Identify which cell holds the provided text, then report its (x, y) central coordinate. 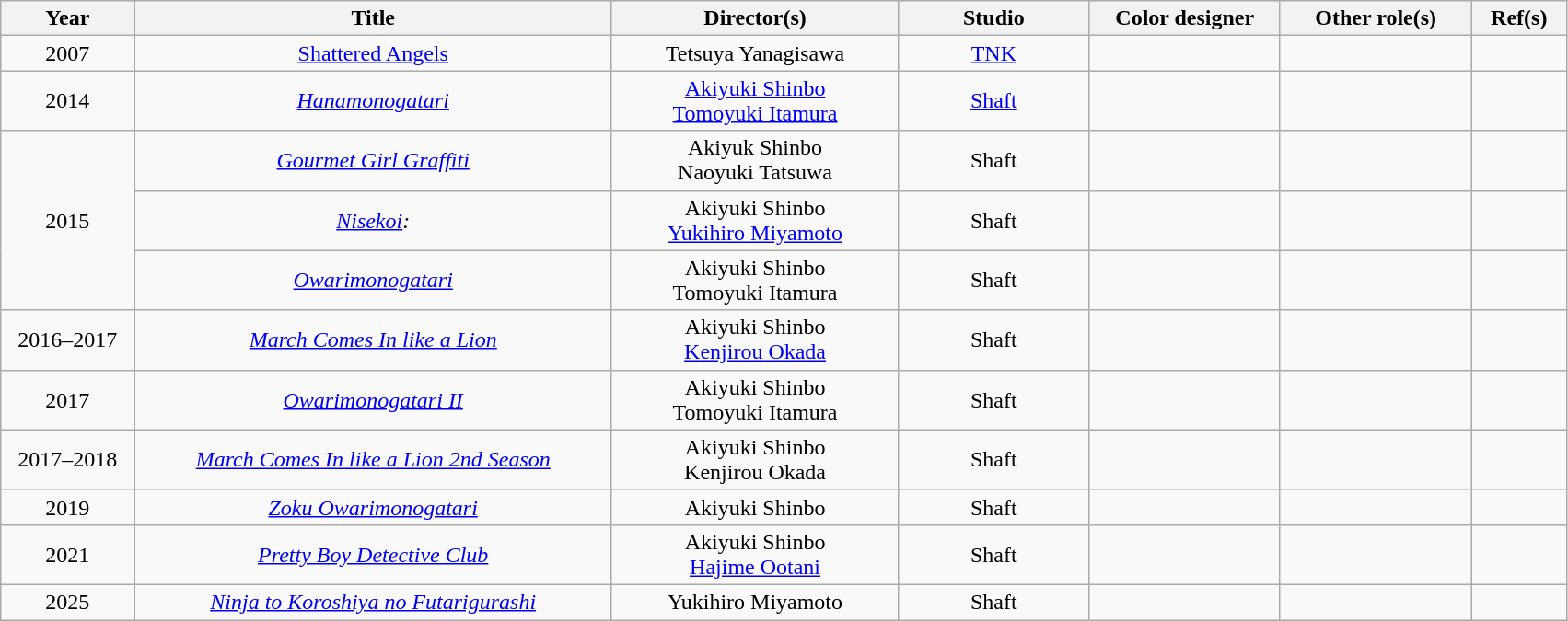
Tetsuya Yanagisawa (755, 53)
Color designer (1184, 18)
Shattered Angels (374, 53)
Akiyuki ShinboYukihiro Miyamoto (755, 221)
TNK (994, 53)
Studio (994, 18)
Title (374, 18)
2015 (68, 221)
Akiyuki ShinboHajime Ootani (755, 554)
Owarimonogatari (374, 280)
Ninja to Koroshiya no Futarigurashi (374, 602)
March Comes In like a Lion (374, 340)
Pretty Boy Detective Club (374, 554)
2025 (68, 602)
Akiyuk ShinboNaoyuki Tatsuwa (755, 160)
Yukihiro Miyamoto (755, 602)
2014 (68, 101)
Gourmet Girl Graffiti (374, 160)
Hanamonogatari (374, 101)
Ref(s) (1519, 18)
2016–2017 (68, 340)
2007 (68, 53)
Akiyuki Shinbo (755, 507)
Owarimonogatari II (374, 399)
2017 (68, 399)
2021 (68, 554)
Nisekoi: (374, 221)
2017–2018 (68, 460)
March Comes In like a Lion 2nd Season (374, 460)
2019 (68, 507)
Zoku Owarimonogatari (374, 507)
Director(s) (755, 18)
Year (68, 18)
Other role(s) (1376, 18)
